Output the [X, Y] coordinate of the center of the cell containing the given text.  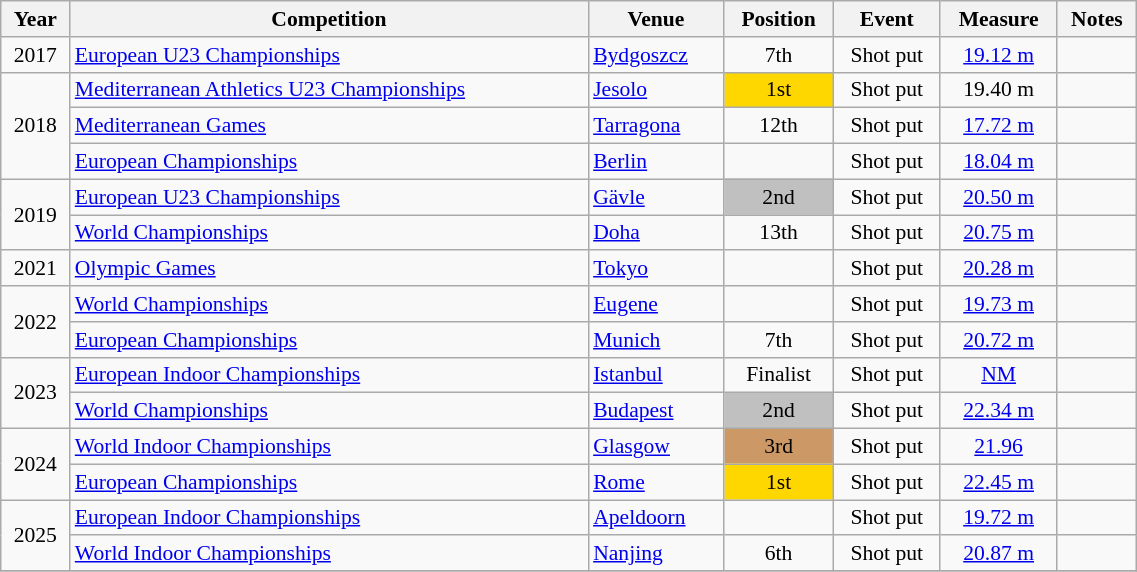
19.12 m [998, 55]
Doha [656, 233]
19.72 m [998, 518]
Jesolo [656, 90]
Competition [329, 19]
Munich [656, 340]
Finalist [778, 375]
Olympic Games [329, 269]
Measure [998, 19]
20.72 m [998, 340]
2025 [36, 536]
13th [778, 233]
12th [778, 126]
2021 [36, 269]
2017 [36, 55]
NM [998, 375]
20.50 m [998, 197]
Mediterranean Games [329, 126]
19.40 m [998, 90]
2024 [36, 464]
22.45 m [998, 482]
Mediterranean Athletics U23 Championships [329, 90]
21.96 [998, 447]
Year [36, 19]
Budapest [656, 411]
2023 [36, 392]
Event [886, 19]
Tokyo [656, 269]
Istanbul [656, 375]
20.75 m [998, 233]
Nanjing [656, 554]
Apeldoorn [656, 518]
Venue [656, 19]
18.04 m [998, 162]
Tarragona [656, 126]
Berlin [656, 162]
Gävle [656, 197]
3rd [778, 447]
2018 [36, 126]
Bydgoszcz [656, 55]
Notes [1097, 19]
17.72 m [998, 126]
20.87 m [998, 554]
20.28 m [998, 269]
Rome [656, 482]
2019 [36, 214]
Position [778, 19]
22.34 m [998, 411]
19.73 m [998, 304]
2022 [36, 322]
Eugene [656, 304]
Glasgow [656, 447]
6th [778, 554]
